Detect which cell encompasses the target text, then output its [x, y] center coordinate. 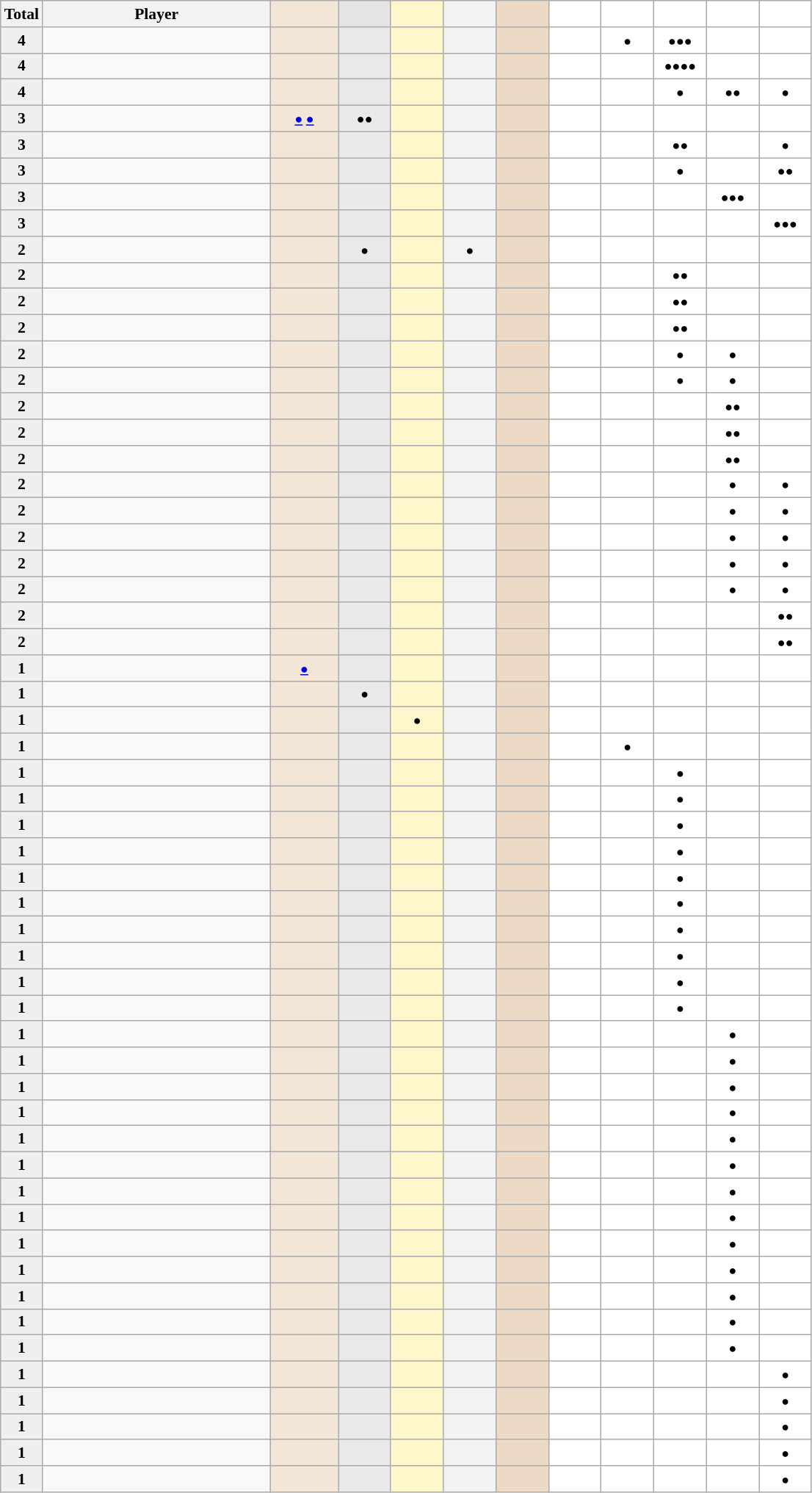
Total [22, 14]
● ● [304, 119]
●●●● [681, 66]
Player [156, 14]
